Pinpoint the cell where the given text exists, returning its (X, Y) midpoint coordinate. 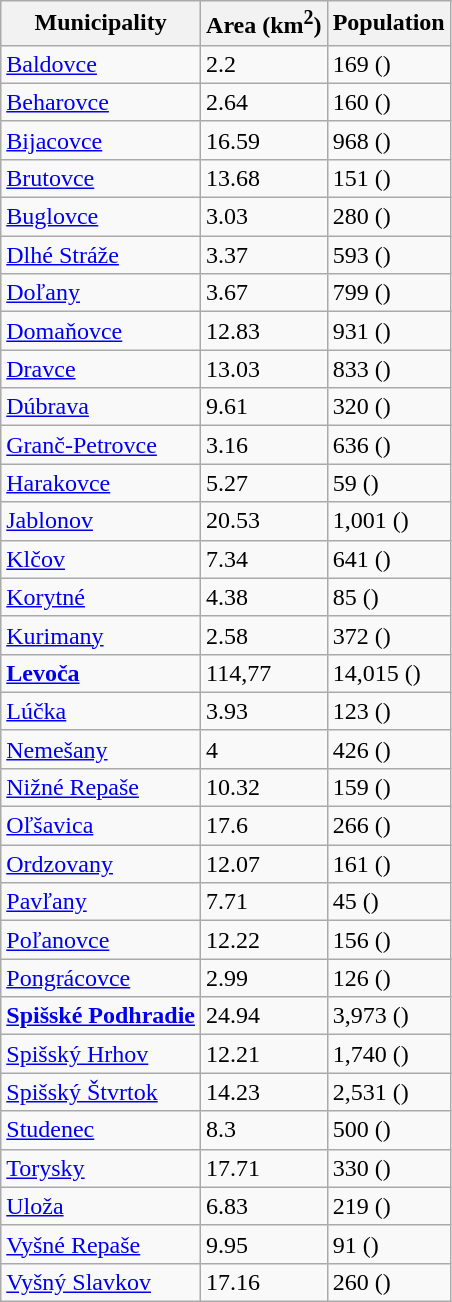
330 () (388, 1168)
641 () (388, 559)
12.83 (264, 331)
1,001 () (388, 521)
13.68 (264, 178)
Municipality (101, 24)
Levoča (101, 673)
8.3 (264, 1130)
Domaňovce (101, 331)
91 () (388, 1244)
Spišské Podhradie (101, 1016)
Dúbrava (101, 407)
Population (388, 24)
Spišský Štvrtok (101, 1092)
Uloža (101, 1206)
Spišský Hrhov (101, 1054)
219 () (388, 1206)
17.71 (264, 1168)
372 () (388, 635)
Kurimany (101, 635)
123 () (388, 711)
Nižné Repaše (101, 787)
Lúčka (101, 711)
126 () (388, 978)
Pavľany (101, 902)
Harakovce (101, 483)
2.64 (264, 102)
10.32 (264, 787)
159 () (388, 787)
12.07 (264, 864)
636 () (388, 445)
280 () (388, 217)
4 (264, 749)
24.94 (264, 1016)
Ordzovany (101, 864)
3.67 (264, 293)
1,740 () (388, 1054)
2.2 (264, 64)
Baldovce (101, 64)
17.16 (264, 1282)
Buglovce (101, 217)
3,973 () (388, 1016)
3.16 (264, 445)
2.99 (264, 978)
3.37 (264, 255)
Area (km2) (264, 24)
Beharovce (101, 102)
266 () (388, 826)
Oľšavica (101, 826)
833 () (388, 369)
17.6 (264, 826)
3.93 (264, 711)
426 () (388, 749)
320 () (388, 407)
968 () (388, 140)
9.61 (264, 407)
931 () (388, 331)
59 () (388, 483)
2,531 () (388, 1092)
14.23 (264, 1092)
Bijacovce (101, 140)
Torysky (101, 1168)
Nemešany (101, 749)
4.38 (264, 597)
Vyšné Repaše (101, 1244)
500 () (388, 1130)
13.03 (264, 369)
7.71 (264, 902)
3.03 (264, 217)
7.34 (264, 559)
260 () (388, 1282)
160 () (388, 102)
Jablonov (101, 521)
151 () (388, 178)
Doľany (101, 293)
161 () (388, 864)
169 () (388, 64)
Poľanovce (101, 940)
85 () (388, 597)
114,77 (264, 673)
Brutovce (101, 178)
Klčov (101, 559)
593 () (388, 255)
Dlhé Stráže (101, 255)
12.21 (264, 1054)
20.53 (264, 521)
Pongrácovce (101, 978)
Granč-Petrovce (101, 445)
799 () (388, 293)
Vyšný Slavkov (101, 1282)
5.27 (264, 483)
6.83 (264, 1206)
45 () (388, 902)
Dravce (101, 369)
9.95 (264, 1244)
Korytné (101, 597)
Studenec (101, 1130)
156 () (388, 940)
14,015 () (388, 673)
16.59 (264, 140)
2.58 (264, 635)
12.22 (264, 940)
